From the cell containing the given text, extract its center point as (x, y) coordinate. 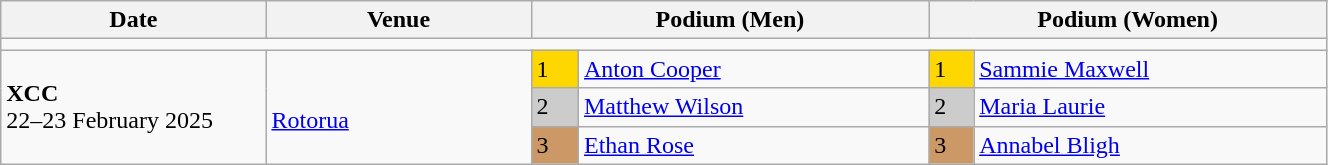
Venue (398, 20)
Ethan Rose (753, 145)
Podium (Women) (1128, 20)
Podium (Men) (730, 20)
Sammie Maxwell (1150, 69)
Maria Laurie (1150, 107)
Matthew Wilson (753, 107)
Annabel Bligh (1150, 145)
Date (134, 20)
XCC 22–23 February 2025 (134, 107)
Rotorua (398, 107)
Anton Cooper (753, 69)
